Output the (x, y) coordinate of the center of the cell containing the given text.  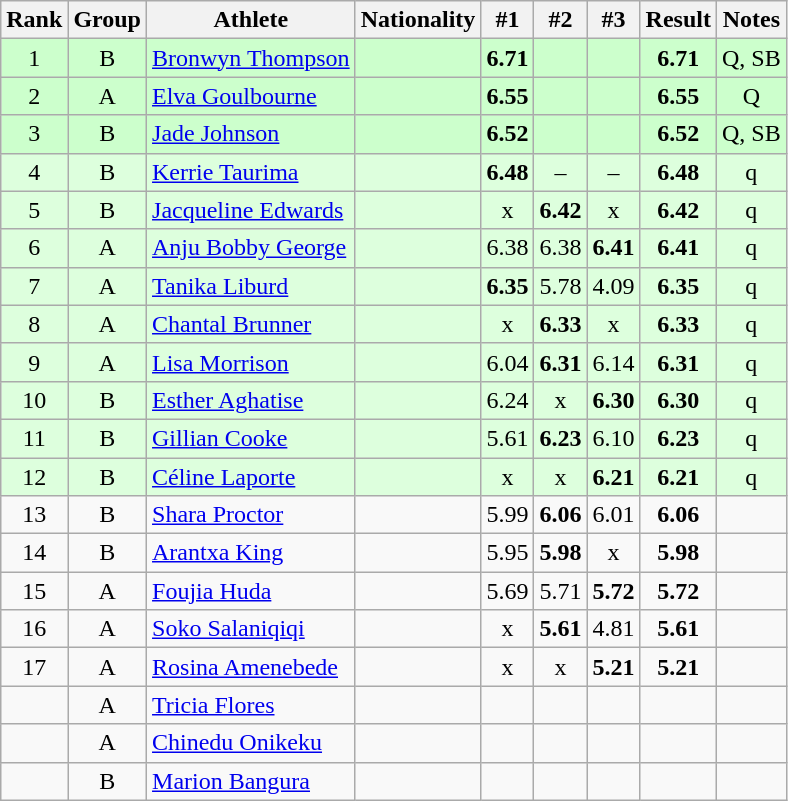
Chantal Brunner (252, 324)
11 (34, 438)
6.10 (614, 438)
Nationality (418, 20)
Chinedu Onikeku (252, 743)
2 (34, 96)
5 (34, 210)
14 (34, 553)
9 (34, 362)
Esther Aghatise (252, 400)
Foujia Huda (252, 591)
Result (678, 20)
5.78 (560, 286)
5.71 (560, 591)
Marion Bangura (252, 781)
5.95 (508, 553)
Jade Johnson (252, 134)
Shara Proctor (252, 515)
Bronwyn Thompson (252, 58)
#1 (508, 20)
10 (34, 400)
Rank (34, 20)
3 (34, 134)
Gillian Cooke (252, 438)
Notes (751, 20)
8 (34, 324)
6.24 (508, 400)
Q (751, 96)
4 (34, 172)
17 (34, 667)
#3 (614, 20)
4.09 (614, 286)
Tanika Liburd (252, 286)
5.99 (508, 515)
6.01 (614, 515)
Tricia Flores (252, 705)
15 (34, 591)
1 (34, 58)
#2 (560, 20)
Elva Goulbourne (252, 96)
5.69 (508, 591)
Rosina Amenebede (252, 667)
6 (34, 248)
Soko Salaniqiqi (252, 629)
7 (34, 286)
16 (34, 629)
Lisa Morrison (252, 362)
Jacqueline Edwards (252, 210)
13 (34, 515)
12 (34, 477)
4.81 (614, 629)
Group (108, 20)
Anju Bobby George (252, 248)
Arantxa King (252, 553)
Céline Laporte (252, 477)
Athlete (252, 20)
Kerrie Taurima (252, 172)
6.14 (614, 362)
6.04 (508, 362)
